Return the [x, y] coordinate for the center point of the cell that contains the specified text.  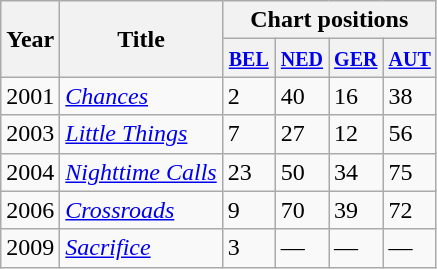
NED [302, 58]
3 [248, 248]
Year [30, 39]
Chart positions [329, 20]
38 [410, 96]
7 [248, 134]
70 [302, 210]
BEL [248, 58]
Little Things [141, 134]
Sacrifice [141, 248]
GER [356, 58]
27 [302, 134]
2 [248, 96]
12 [356, 134]
23 [248, 172]
Chances [141, 96]
34 [356, 172]
AUT [410, 58]
16 [356, 96]
2006 [30, 210]
2001 [30, 96]
2003 [30, 134]
Crossroads [141, 210]
9 [248, 210]
Nighttime Calls [141, 172]
2009 [30, 248]
2004 [30, 172]
40 [302, 96]
56 [410, 134]
50 [302, 172]
Title [141, 39]
72 [410, 210]
39 [356, 210]
75 [410, 172]
